Extract the (X, Y) coordinate from the center of the cell holding the provided text.  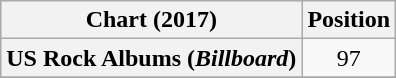
Position (349, 20)
US Rock Albums (Billboard) (152, 58)
97 (349, 58)
Chart (2017) (152, 20)
